Scan for the cell matching the given text and deliver its [x, y] coordinate at center. 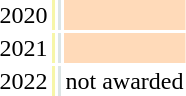
not awarded [124, 81]
